Return the [x, y] coordinate for the center point of the cell that contains the specified text.  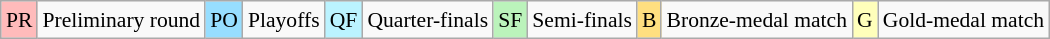
PR [20, 20]
Quarter-finals [428, 20]
Bronze-medal match [756, 20]
Playoffs [284, 20]
QF [344, 20]
B [650, 20]
SF [510, 20]
PO [224, 20]
G [865, 20]
Gold-medal match [964, 20]
Semi-finals [582, 20]
Preliminary round [121, 20]
